Search for the cell housing the specified text and yield its (X, Y) center coordinate. 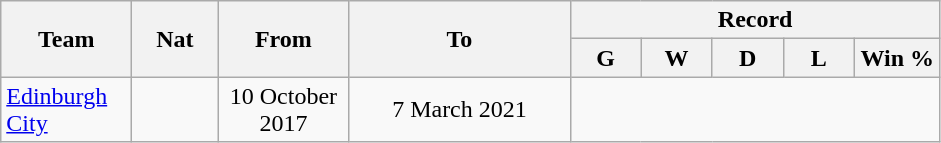
7 March 2021 (460, 110)
10 October 2017 (284, 110)
To (460, 39)
D (748, 58)
Record (755, 20)
L (818, 58)
From (284, 39)
Team (66, 39)
Win % (897, 58)
W (676, 58)
Nat (175, 39)
Edinburgh City (66, 110)
G (606, 58)
